Scan for the cell matching the given text and deliver its (x, y) coordinate at center. 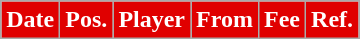
From (225, 20)
Fee (282, 20)
Pos. (86, 20)
Player (152, 20)
Date (30, 20)
Ref. (332, 20)
